Capture the cell that displays the provided text and extract its [X, Y] central coordinate. 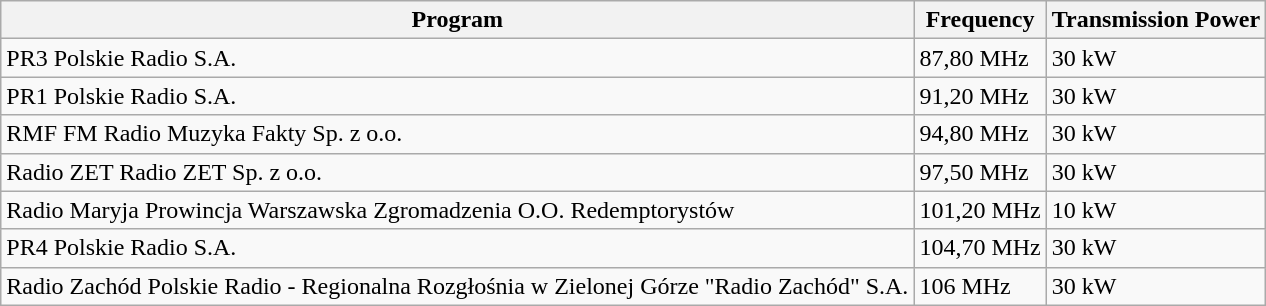
Frequency [980, 20]
94,80 MHz [980, 134]
Radio Maryja Prowincja Warszawska Zgromadzenia O.O. Redemptorystów [458, 210]
106 MHz [980, 286]
101,20 MHz [980, 210]
87,80 MHz [980, 58]
Radio Zachód Polskie Radio - Regionalna Rozgłośnia w Zielonej Górze "Radio Zachód" S.A. [458, 286]
Transmission Power [1156, 20]
Radio ZET Radio ZET Sp. z o.o. [458, 172]
RMF FM Radio Muzyka Fakty Sp. z o.o. [458, 134]
PR1 Polskie Radio S.A. [458, 96]
PR3 Polskie Radio S.A. [458, 58]
91,20 MHz [980, 96]
Program [458, 20]
10 kW [1156, 210]
97,50 MHz [980, 172]
104,70 MHz [980, 248]
PR4 Polskie Radio S.A. [458, 248]
